Extract the [X, Y] coordinate from the center of the cell holding the provided text.  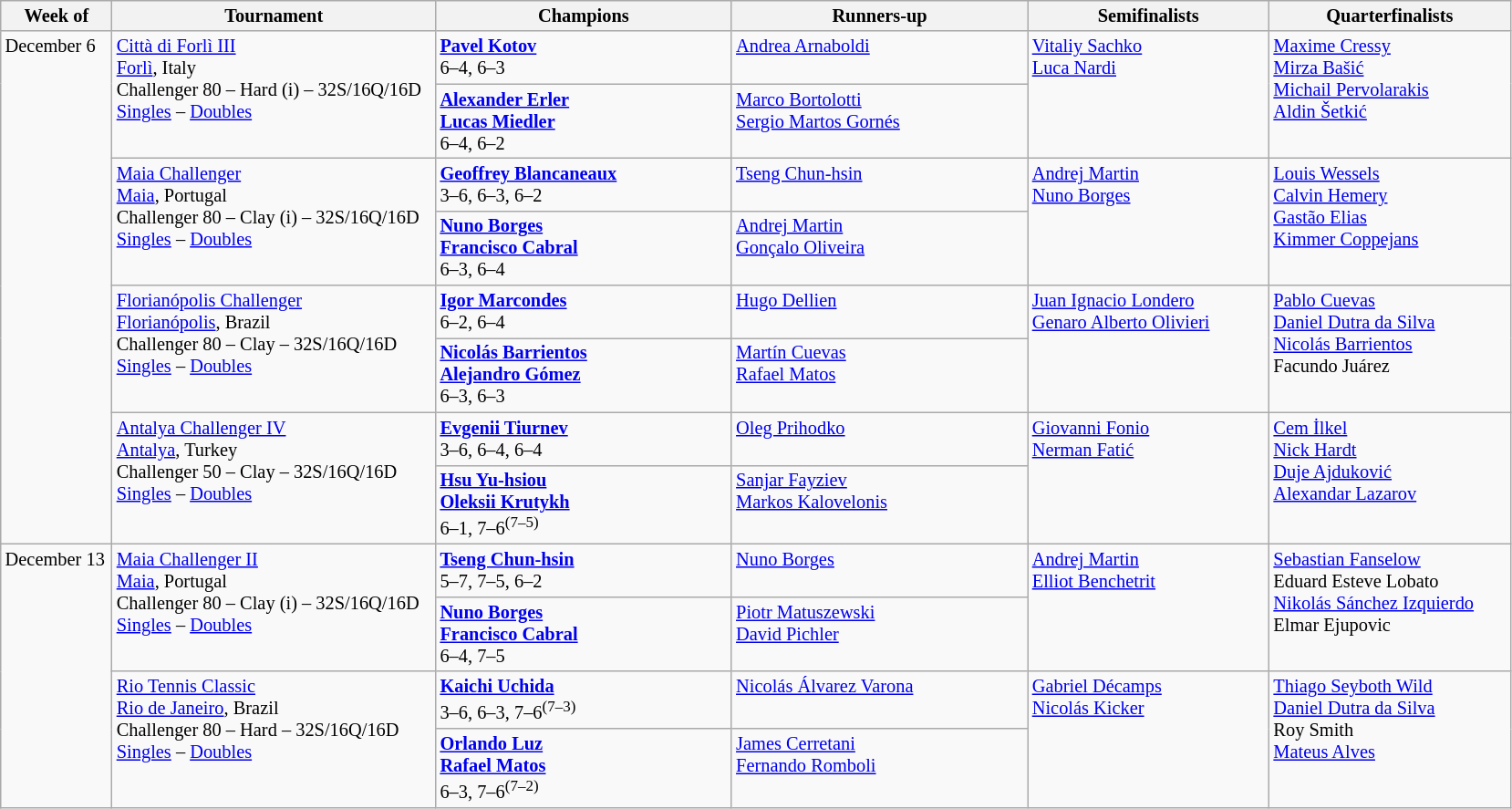
Florianópolis ChallengerFlorianópolis, Brazil Challenger 80 – Clay – 32S/16Q/16DSingles – Doubles [274, 348]
Rio Tennis ClassicRio de Janeiro, Brazil Challenger 80 – Hard – 32S/16Q/16DSingles – Doubles [274, 740]
Igor Marcondes6–2, 6–4 [584, 312]
Gabriel Décamps Nicolás Kicker [1149, 740]
Kaichi Uchida3–6, 6–3, 7–6(7–3) [584, 700]
Geoffrey Blancaneaux3–6, 6–3, 6–2 [584, 184]
Tseng Chun-hsin5–7, 7–5, 6–2 [584, 571]
Week of [57, 16]
Cem İlkel Nick Hardt Duje Ajduković Alexandar Lazarov [1390, 478]
Andrej Martin Elliot Benchetrit [1149, 607]
Champions [584, 16]
Maxime Cressy Mirza Bašić Michail Pervolarakis Aldin Šetkić [1390, 95]
Andrej Martin Nuno Borges [1149, 221]
Pavel Kotov6–4, 6–3 [584, 57]
Nuno Borges Francisco Cabral6–3, 6–4 [584, 248]
Pablo Cuevas Daniel Dutra da Silva Nicolás Barrientos Facundo Juárez [1390, 348]
Maia ChallengerMaia, Portugal Challenger 80 – Clay (i) – 32S/16Q/16DSingles – Doubles [274, 221]
Città di Forlì IIIForlì, Italy Challenger 80 – Hard (i) – 32S/16Q/16DSingles – Doubles [274, 95]
Marco Bortolotti Sergio Martos Gornés [879, 121]
Oleg Prihodko [879, 439]
Orlando Luz Rafael Matos6–3, 7–6(7–2) [584, 768]
Andrej Martin Gonçalo Oliveira [879, 248]
Hugo Dellien [879, 312]
Andrea Arnaboldi [879, 57]
James Cerretani Fernando Romboli [879, 768]
Juan Ignacio Londero Genaro Alberto Olivieri [1149, 348]
Semifinalists [1149, 16]
Tournament [274, 16]
December 13 [57, 677]
Piotr Matuszewski David Pichler [879, 634]
December 6 [57, 288]
Sanjar Fayziev Markos Kalovelonis [879, 505]
Louis Wessels Calvin Hemery Gastão Elias Kimmer Coppejans [1390, 221]
Evgenii Tiurnev3–6, 6–4, 6–4 [584, 439]
Thiago Seyboth Wild Daniel Dutra da Silva Roy Smith Mateus Alves [1390, 740]
Sebastian Fanselow Eduard Esteve Lobato Nikolás Sánchez Izquierdo Elmar Ejupovic [1390, 607]
Giovanni Fonio Nerman Fatić [1149, 478]
Antalya Challenger IVAntalya, Turkey Challenger 50 – Clay – 32S/16Q/16DSingles – Doubles [274, 478]
Tseng Chun-hsin [879, 184]
Maia Challenger IIMaia, Portugal Challenger 80 – Clay (i) – 32S/16Q/16DSingles – Doubles [274, 607]
Nuno Borges [879, 571]
Martín Cuevas Rafael Matos [879, 375]
Hsu Yu-hsiou Oleksii Krutykh6–1, 7–6(7–5) [584, 505]
Runners-up [879, 16]
Nicolás Álvarez Varona [879, 700]
Vitaliy Sachko Luca Nardi [1149, 95]
Quarterfinalists [1390, 16]
Nicolás Barrientos Alejandro Gómez6–3, 6–3 [584, 375]
Alexander Erler Lucas Miedler6–4, 6–2 [584, 121]
Nuno Borges Francisco Cabral6–4, 7–5 [584, 634]
